From the cell containing the given text, extract its center point as (x, y) coordinate. 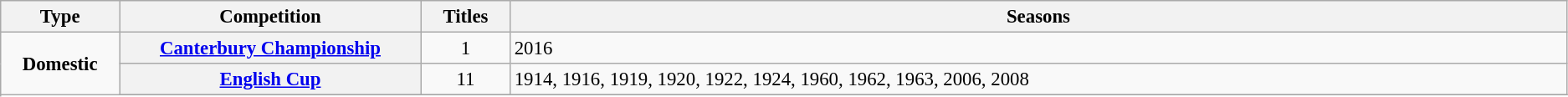
1 (465, 48)
English Cup (271, 79)
11 (465, 79)
1914, 1916, 1919, 1920, 1922, 1924, 1960, 1962, 1963, 2006, 2008 (1038, 79)
Canterbury Championship (271, 48)
Competition (271, 17)
Domestic (60, 64)
Titles (465, 17)
Type (60, 17)
Seasons (1038, 17)
2016 (1038, 48)
